Search for the cell housing the specified text and yield its (X, Y) center coordinate. 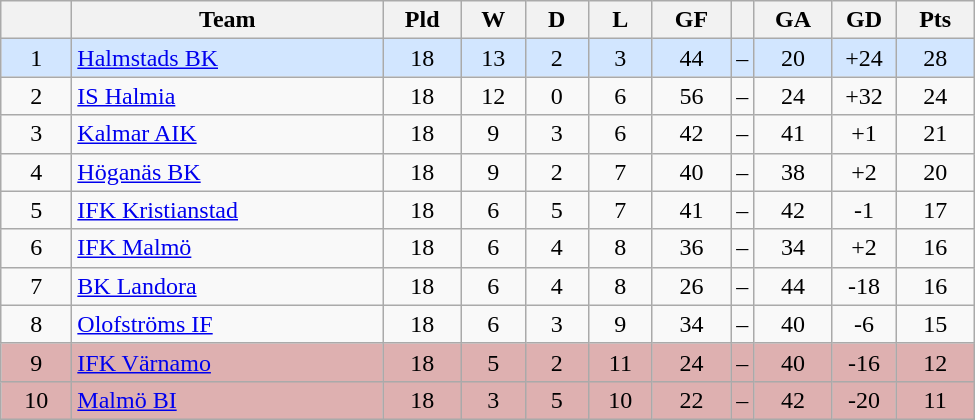
17 (936, 210)
L (621, 20)
26 (692, 286)
Pld (422, 20)
Olofströms IF (228, 324)
15 (936, 324)
36 (692, 248)
1 (36, 58)
IFK Kristianstad (228, 210)
+1 (864, 134)
28 (936, 58)
Halmstads BK (228, 58)
IS Halmia (228, 96)
21 (936, 134)
Team (228, 20)
D (557, 20)
-18 (864, 286)
Malmö BI (228, 400)
Kalmar AIK (228, 134)
-20 (864, 400)
22 (692, 400)
+32 (864, 96)
GA (794, 20)
38 (794, 172)
GD (864, 20)
+24 (864, 58)
Pts (936, 20)
IFK Malmö (228, 248)
IFK Värnamo (228, 362)
-16 (864, 362)
W (493, 20)
BK Landora (228, 286)
GF (692, 20)
0 (557, 96)
Höganäs BK (228, 172)
13 (493, 58)
-1 (864, 210)
-6 (864, 324)
56 (692, 96)
